Pinpoint the cell where the given text exists, returning its [X, Y] midpoint coordinate. 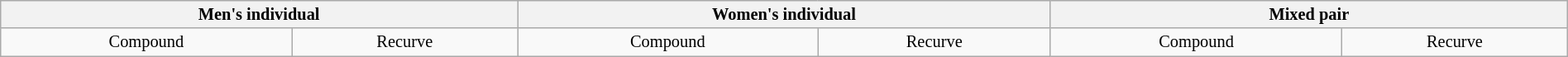
Mixed pair [1308, 14]
Women's individual [784, 14]
Men's individual [260, 14]
